Return the (x, y) coordinate for the center point of the cell that contains the specified text.  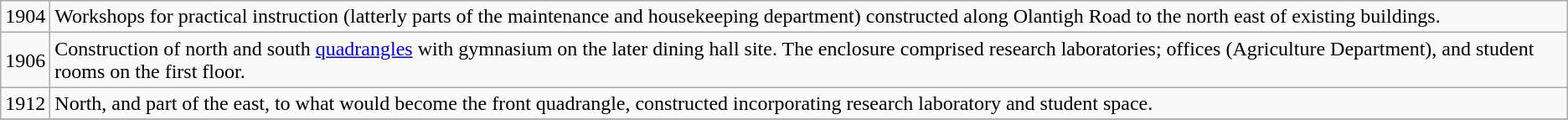
North, and part of the east, to what would become the front quadrangle, constructed incorporating research laboratory and student space. (809, 103)
1906 (25, 60)
1912 (25, 103)
1904 (25, 17)
